Extract the (x, y) coordinate from the center of the cell holding the provided text.  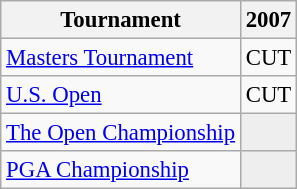
PGA Championship (121, 170)
The Open Championship (121, 133)
Tournament (121, 20)
Masters Tournament (121, 58)
2007 (268, 20)
U.S. Open (121, 95)
